For the text-containing cell, return its midpoint in [x, y] coordinate format. 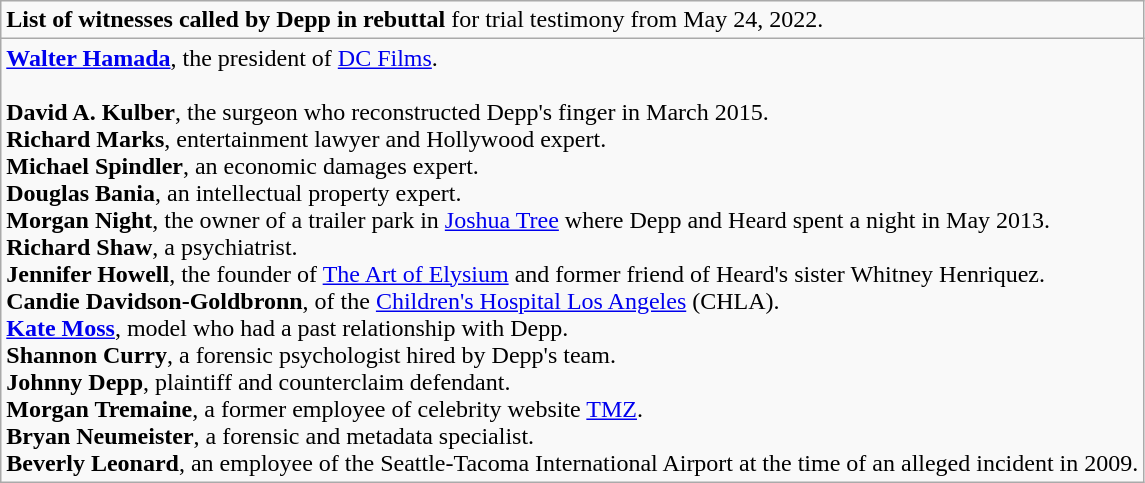
List of witnesses called by Depp in rebuttal for trial testimony from May 24, 2022. [572, 20]
